Scan for the cell matching the given text and deliver its [X, Y] coordinate at center. 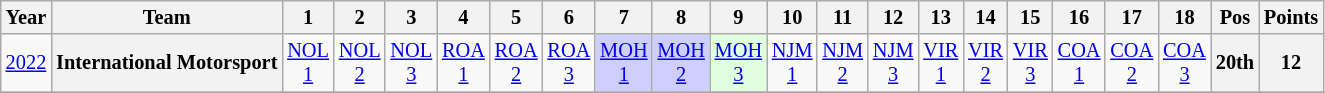
ROA2 [516, 63]
9 [738, 17]
ROA1 [464, 63]
Pos [1235, 17]
17 [1132, 17]
8 [680, 17]
International Motorsport [166, 63]
COA3 [1184, 63]
15 [1030, 17]
COA1 [1080, 63]
6 [568, 17]
3 [411, 17]
20th [1235, 63]
VIR1 [940, 63]
Team [166, 17]
NJM1 [792, 63]
NOL1 [308, 63]
VIR2 [986, 63]
NJM3 [893, 63]
2022 [26, 63]
10 [792, 17]
MOH2 [680, 63]
COA2 [1132, 63]
NOL2 [360, 63]
7 [624, 17]
2 [360, 17]
4 [464, 17]
Points [1291, 17]
Year [26, 17]
ROA3 [568, 63]
NOL3 [411, 63]
5 [516, 17]
VIR3 [1030, 63]
11 [842, 17]
NJM2 [842, 63]
MOH3 [738, 63]
16 [1080, 17]
18 [1184, 17]
MOH1 [624, 63]
13 [940, 17]
1 [308, 17]
14 [986, 17]
